Identify which cell holds the provided text, then report its [X, Y] central coordinate. 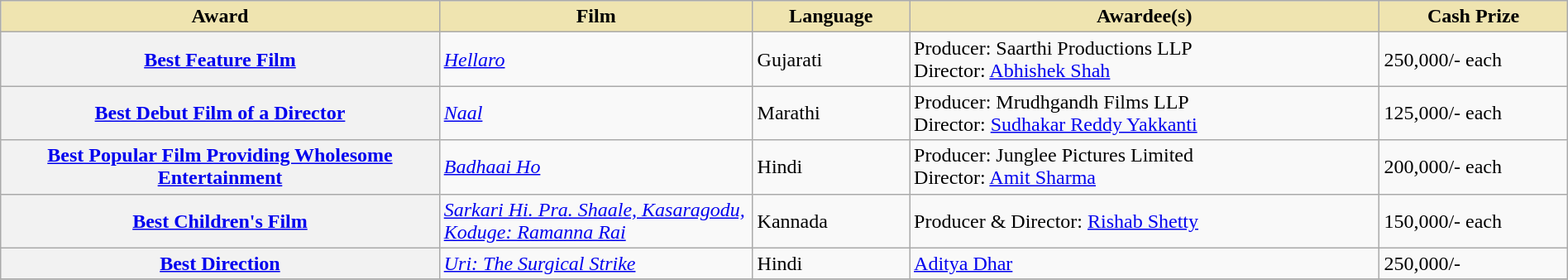
Best Feature Film [220, 60]
Producer: Saarthi Productions LLPDirector: Abhishek Shah [1145, 60]
200,000/- each [1474, 167]
Aditya Dhar [1145, 263]
Gujarati [830, 60]
Best Direction [220, 263]
Cash Prize [1474, 17]
Award [220, 17]
Hellaro [595, 60]
Film [595, 17]
Producer: Mrudhgandh Films LLPDirector: Sudhakar Reddy Yakkanti [1145, 113]
Kannada [830, 220]
Awardee(s) [1145, 17]
Badhaai Ho [595, 167]
Producer & Director: Rishab Shetty [1145, 220]
Naal [595, 113]
Best Debut Film of a Director [220, 113]
250,000/- each [1474, 60]
Best Popular Film Providing Wholesome Entertainment [220, 167]
150,000/- each [1474, 220]
Sarkari Hi. Pra. Shaale, Kasaragodu, Koduge: Ramanna Rai [595, 220]
Best Children's Film [220, 220]
125,000/- each [1474, 113]
Language [830, 17]
250,000/- [1474, 263]
Producer: Junglee Pictures LimitedDirector: Amit Sharma [1145, 167]
Uri: The Surgical Strike [595, 263]
Marathi [830, 113]
